Search for the cell housing the specified text and yield its [X, Y] center coordinate. 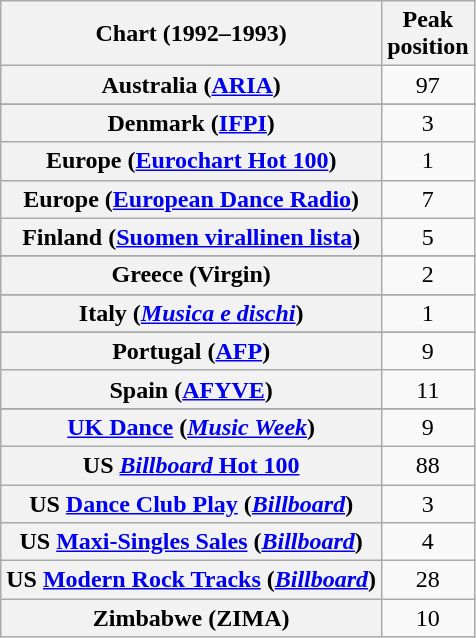
5 [428, 237]
7 [428, 199]
US Billboard Hot 100 [192, 465]
Australia (ARIA) [192, 85]
US Maxi-Singles Sales (Billboard) [192, 542]
11 [428, 389]
Greece (Virgin) [192, 275]
Denmark (IFPI) [192, 123]
97 [428, 85]
10 [428, 618]
Europe (European Dance Radio) [192, 199]
Europe (Eurochart Hot 100) [192, 161]
88 [428, 465]
Portugal (AFP) [192, 351]
Spain (AFYVE) [192, 389]
Italy (Musica e dischi) [192, 313]
28 [428, 580]
Peakposition [428, 34]
4 [428, 542]
Chart (1992–1993) [192, 34]
2 [428, 275]
US Dance Club Play (Billboard) [192, 503]
Zimbabwe (ZIMA) [192, 618]
US Modern Rock Tracks (Billboard) [192, 580]
UK Dance (Music Week) [192, 427]
Finland (Suomen virallinen lista) [192, 237]
